Extract the (X, Y) coordinate from the center of the cell holding the provided text.  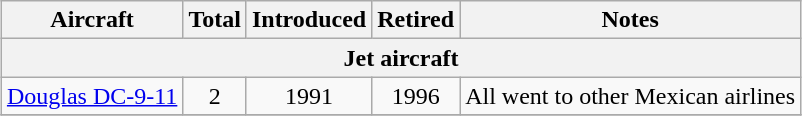
Aircraft (92, 20)
Notes (630, 20)
2 (215, 96)
Jet aircraft (400, 58)
Douglas DC-9-11 (92, 96)
1996 (416, 96)
All went to other Mexican airlines (630, 96)
Retired (416, 20)
Introduced (308, 20)
1991 (308, 96)
Total (215, 20)
